Find where the given text appears and provide that cell's center as [X, Y] coordinate. 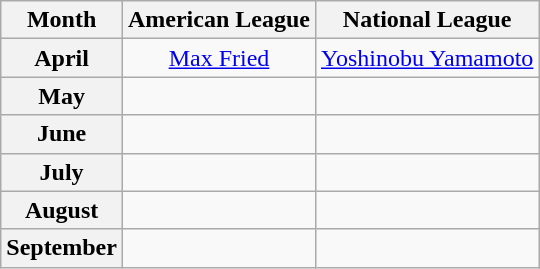
Max Fried [218, 58]
July [62, 172]
American League [218, 20]
May [62, 96]
April [62, 58]
National League [426, 20]
September [62, 248]
June [62, 134]
Yoshinobu Yamamoto [426, 58]
August [62, 210]
Month [62, 20]
